Return the (x, y) coordinate for the center point of the cell that contains the specified text.  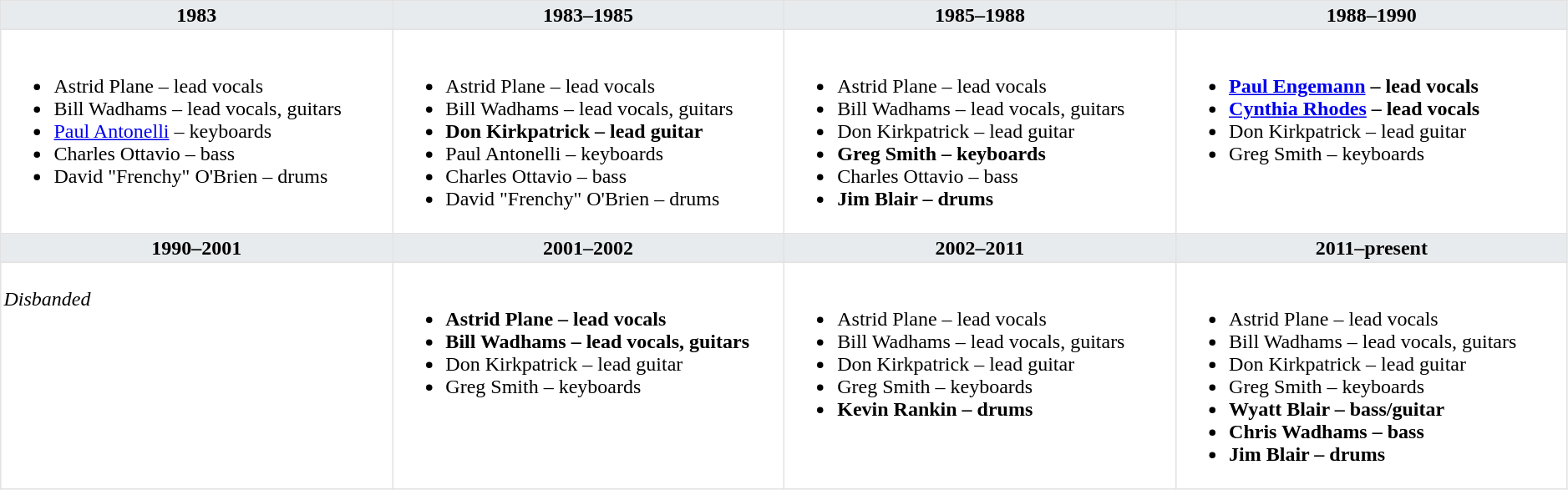
1988–1990 (1372, 15)
1983 (197, 15)
1985–1988 (979, 15)
2011–present (1372, 248)
2001–2002 (588, 248)
1990–2001 (197, 248)
Astrid Plane – lead vocalsBill Wadhams – lead vocals, guitarsPaul Antonelli – keyboardsCharles Ottavio – bassDavid "Frenchy" O'Brien – drums (197, 131)
1983–1985 (588, 15)
Astrid Plane – lead vocalsBill Wadhams – lead vocals, guitarsDon Kirkpatrick – lead guitarGreg Smith – keyboards (588, 376)
Paul Engemann – lead vocalsCynthia Rhodes – lead vocalsDon Kirkpatrick – lead guitarGreg Smith – keyboards (1372, 131)
2002–2011 (979, 248)
Astrid Plane – lead vocalsBill Wadhams – lead vocals, guitarsDon Kirkpatrick – lead guitarGreg Smith – keyboardsKevin Rankin – drums (979, 376)
Disbanded (197, 376)
